Determine the [X, Y] coordinate at the center of the cell enclosing the given text.  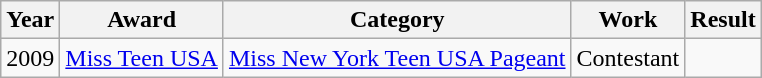
Miss Teen USA [142, 58]
Miss New York Teen USA Pageant [397, 58]
Year [30, 20]
2009 [30, 58]
Award [142, 20]
Contestant [628, 58]
Category [397, 20]
Result [723, 20]
Work [628, 20]
